Provide the [x, y] coordinate of the cell's center where the given text is located.  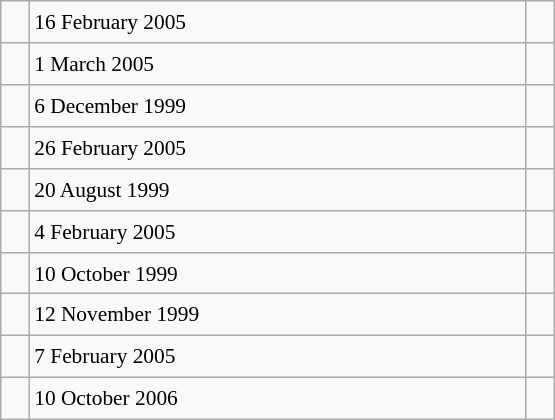
4 February 2005 [278, 231]
1 March 2005 [278, 64]
7 February 2005 [278, 357]
10 October 1999 [278, 273]
10 October 2006 [278, 399]
6 December 1999 [278, 106]
16 February 2005 [278, 22]
26 February 2005 [278, 148]
12 November 1999 [278, 315]
20 August 1999 [278, 189]
